Output the [x, y] coordinate of the center of the cell containing the given text.  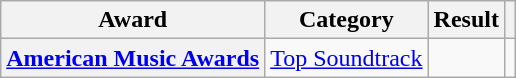
Top Soundtrack [346, 58]
Category [346, 20]
Result [466, 20]
Award [133, 20]
American Music Awards [133, 58]
